Detect which cell encompasses the target text, then output its [x, y] center coordinate. 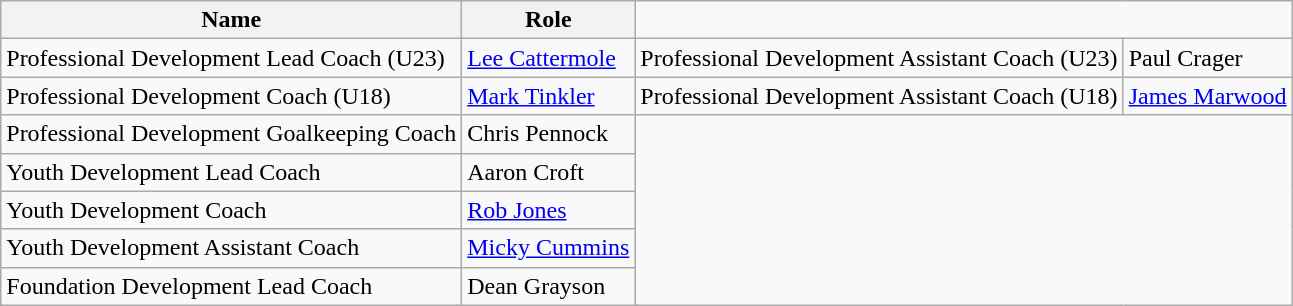
Youth Development Assistant Coach [232, 248]
Mark Tinkler [548, 96]
Professional Development Assistant Coach (U18) [879, 96]
Foundation Development Lead Coach [232, 286]
Paul Crager [1208, 58]
Aaron Croft [548, 172]
Professional Development Goalkeeping Coach [232, 134]
Chris Pennock [548, 134]
James Marwood [1208, 96]
Name [232, 20]
Micky Cummins [548, 248]
Professional Development Coach (U18) [232, 96]
Rob Jones [548, 210]
Role [548, 20]
Professional Development Lead Coach (U23) [232, 58]
Lee Cattermole [548, 58]
Professional Development Assistant Coach (U23) [879, 58]
Youth Development Lead Coach [232, 172]
Youth Development Coach [232, 210]
Dean Grayson [548, 286]
